Scan for the cell matching the given text and deliver its [x, y] coordinate at center. 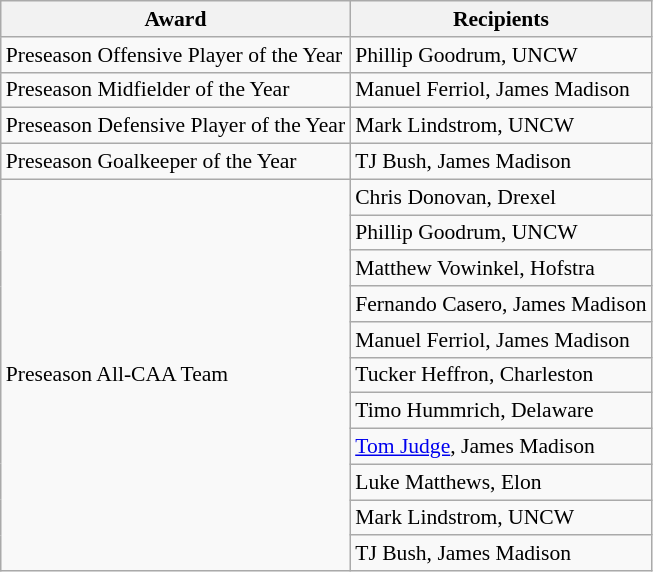
Preseason Defensive Player of the Year [176, 126]
Preseason Offensive Player of the Year [176, 55]
Chris Donovan, Drexel [501, 197]
Timo Hummrich, Delaware [501, 411]
Preseason Midfielder of the Year [176, 90]
Preseason All-CAA Team [176, 375]
Matthew Vowinkel, Hofstra [501, 269]
Award [176, 19]
Tom Judge, James Madison [501, 447]
Tucker Heffron, Charleston [501, 375]
Preseason Goalkeeper of the Year [176, 162]
Recipients [501, 19]
Fernando Casero, James Madison [501, 304]
Luke Matthews, Elon [501, 482]
